Determine the (X, Y) coordinate at the center of the cell enclosing the given text.  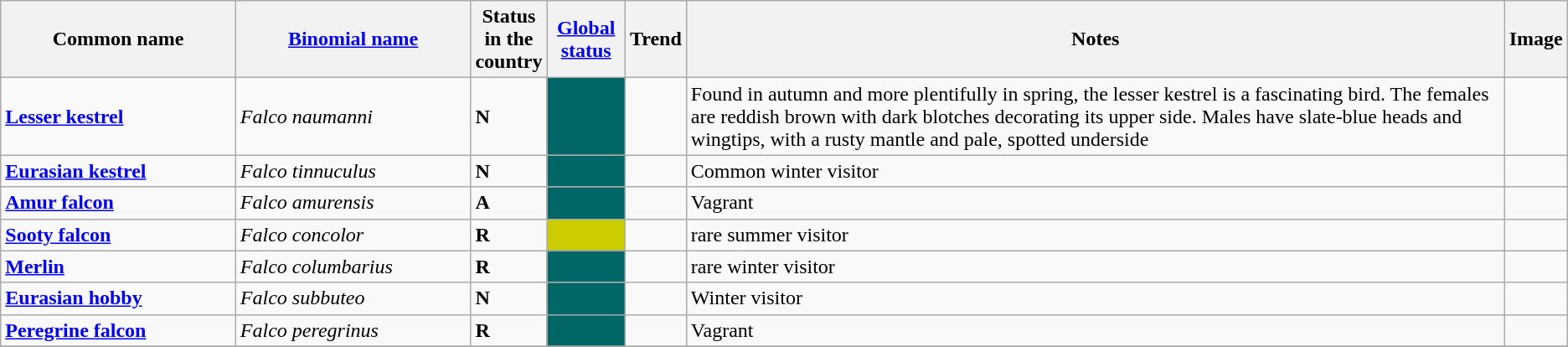
Sooty falcon (119, 235)
Falco naumanni (353, 117)
Global status (586, 39)
A (509, 203)
Common name (119, 39)
Image (1536, 39)
Eurasian hobby (119, 298)
rare winter visitor (1096, 267)
Eurasian kestrel (119, 171)
rare summer visitor (1096, 235)
Peregrine falcon (119, 330)
Falco amurensis (353, 203)
Amur falcon (119, 203)
Binomial name (353, 39)
Falco concolor (353, 235)
Falco peregrinus (353, 330)
Status in the country (509, 39)
Merlin (119, 267)
Winter visitor (1096, 298)
Falco subbuteo (353, 298)
Falco tinnuculus (353, 171)
Lesser kestrel (119, 117)
Falco columbarius (353, 267)
Trend (655, 39)
Notes (1096, 39)
Common winter visitor (1096, 171)
